Pinpoint the cell where the given text exists, returning its (x, y) midpoint coordinate. 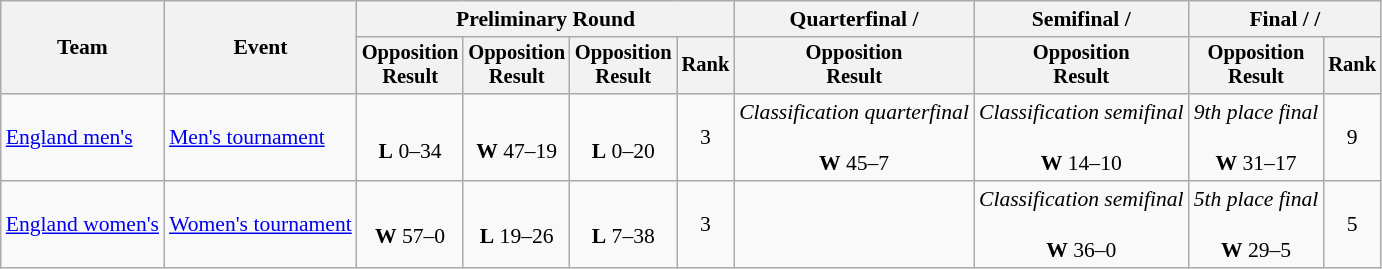
9 (1352, 138)
5 (1352, 224)
Women's tournament (260, 224)
L 0–20 (624, 138)
Semifinal / (1082, 19)
England women's (82, 224)
Quarterfinal / (854, 19)
Event (260, 48)
Preliminary Round (546, 19)
5th place finalW 29–5 (1256, 224)
Final / / (1285, 19)
Classification quarterfinalW 45–7 (854, 138)
England men's (82, 138)
Men's tournament (260, 138)
Team (82, 48)
L 0–34 (410, 138)
W 47–19 (516, 138)
9th place finalW 31–17 (1256, 138)
Classification semifinalW 14–10 (1082, 138)
L 19–26 (516, 224)
W 57–0 (410, 224)
Classification semifinalW 36–0 (1082, 224)
L 7–38 (624, 224)
